Search for the cell housing the specified text and yield its [x, y] center coordinate. 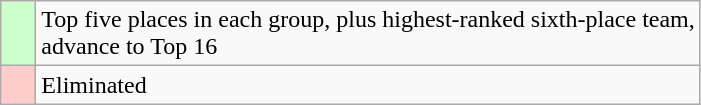
Top five places in each group, plus highest-ranked sixth-place team,advance to Top 16 [368, 34]
Eliminated [368, 85]
